Extract the (X, Y) coordinate from the center of the cell holding the provided text.  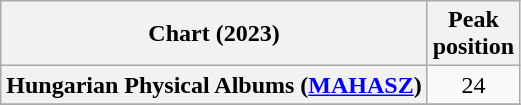
24 (473, 85)
Hungarian Physical Albums (MAHASZ) (214, 85)
Peakposition (473, 34)
Chart (2023) (214, 34)
